Pinpoint the cell where the given text exists, returning its (X, Y) midpoint coordinate. 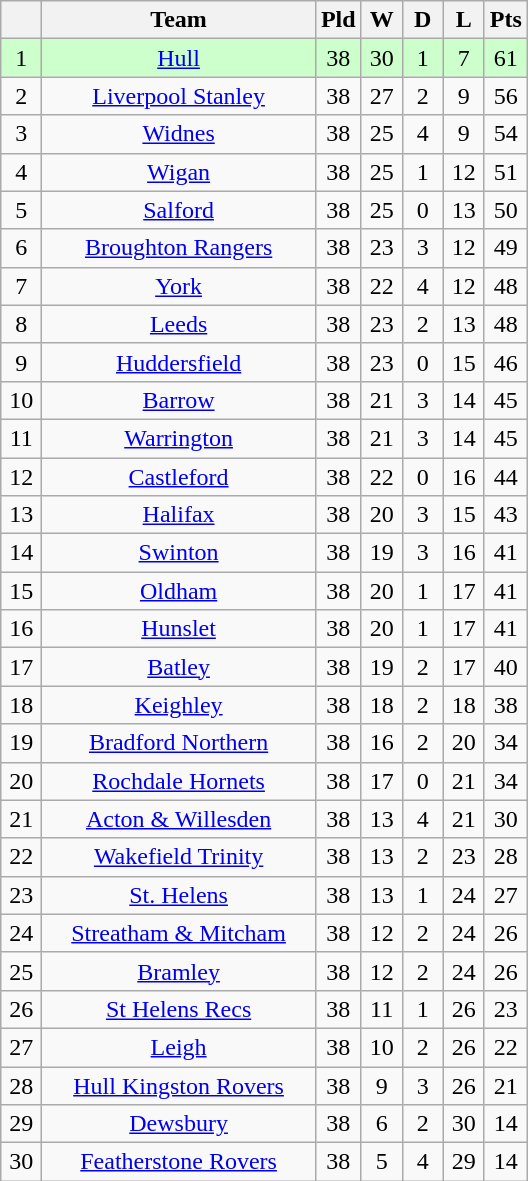
W (382, 20)
Hull (179, 58)
Bradford Northern (179, 743)
Oldham (179, 591)
Pts (506, 20)
8 (22, 324)
46 (506, 362)
Rochdale Hornets (179, 781)
York (179, 286)
Castleford (179, 477)
D (422, 20)
40 (506, 667)
61 (506, 58)
Pld (338, 20)
Bramley (179, 971)
51 (506, 172)
Leigh (179, 1047)
Dewsbury (179, 1124)
Wakefield Trinity (179, 857)
St Helens Recs (179, 1009)
50 (506, 210)
Hunslet (179, 629)
Acton & Willesden (179, 819)
Widnes (179, 134)
Liverpool Stanley (179, 96)
L (464, 20)
Swinton (179, 553)
Broughton Rangers (179, 248)
Huddersfield (179, 362)
Hull Kingston Rovers (179, 1085)
Leeds (179, 324)
49 (506, 248)
54 (506, 134)
Warrington (179, 438)
Streatham & Mitcham (179, 933)
43 (506, 515)
44 (506, 477)
Salford (179, 210)
Halifax (179, 515)
Barrow (179, 400)
56 (506, 96)
Batley (179, 667)
St. Helens (179, 895)
Wigan (179, 172)
Featherstone Rovers (179, 1162)
Team (179, 20)
Keighley (179, 705)
